Capture the cell that displays the provided text and extract its (x, y) central coordinate. 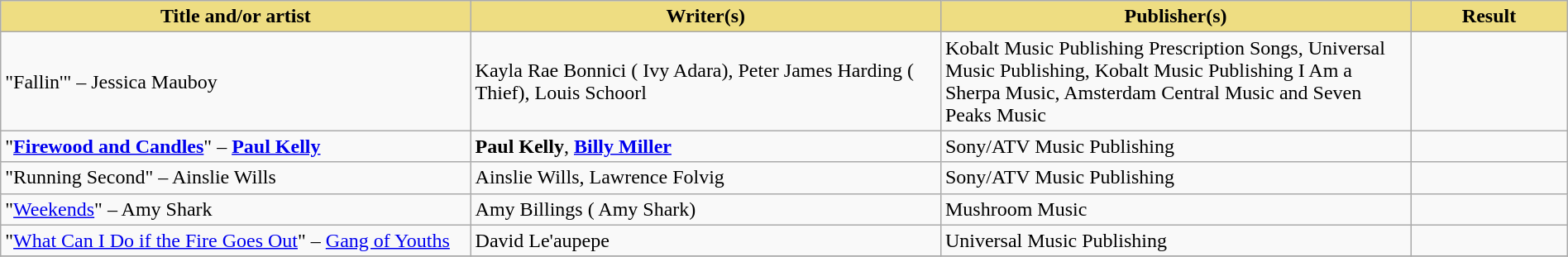
Result (1489, 17)
"Running Second" – Ainslie Wills (236, 178)
Ainslie Wills, Lawrence Folvig (705, 178)
Mushroom Music (1175, 209)
"Weekends" – Amy Shark (236, 209)
"What Can I Do if the Fire Goes Out" – Gang of Youths (236, 240)
Paul Kelly, Billy Miller (705, 146)
"Fallin'" – Jessica Mauboy (236, 81)
Universal Music Publishing (1175, 240)
David Le'aupepe (705, 240)
Publisher(s) (1175, 17)
Title and/or artist (236, 17)
Amy Billings ( Amy Shark) (705, 209)
"Firewood and Candles" – Paul Kelly (236, 146)
Writer(s) (705, 17)
Kayla Rae Bonnici ( Ivy Adara), Peter James Harding ( Thief), Louis Schoorl (705, 81)
